Determine the [x, y] coordinate at the center of the cell enclosing the given text.  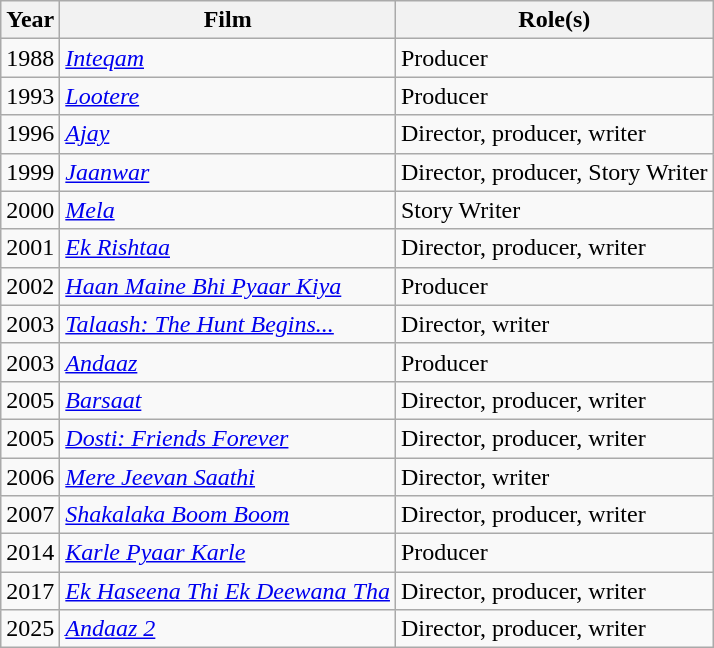
1996 [30, 134]
Talaash: The Hunt Begins... [228, 324]
Film [228, 20]
Dosti: Friends Forever [228, 438]
2000 [30, 210]
2007 [30, 515]
Inteqam [228, 58]
Year [30, 20]
Karle Pyaar Karle [228, 553]
Haan Maine Bhi Pyaar Kiya [228, 286]
Ek Haseena Thi Ek Deewana Tha [228, 591]
Jaanwar [228, 172]
Barsaat [228, 400]
2002 [30, 286]
Ek Rishtaa [228, 248]
Story Writer [554, 210]
Lootere [228, 96]
1988 [30, 58]
Andaaz 2 [228, 629]
Andaaz [228, 362]
Role(s) [554, 20]
Ajay [228, 134]
2025 [30, 629]
1999 [30, 172]
Mela [228, 210]
Director, producer, Story Writer [554, 172]
2014 [30, 553]
2001 [30, 248]
2006 [30, 477]
2017 [30, 591]
Mere Jeevan Saathi [228, 477]
1993 [30, 96]
Shakalaka Boom Boom [228, 515]
